Locate the cell with the specified text and output its (x, y) center coordinate. 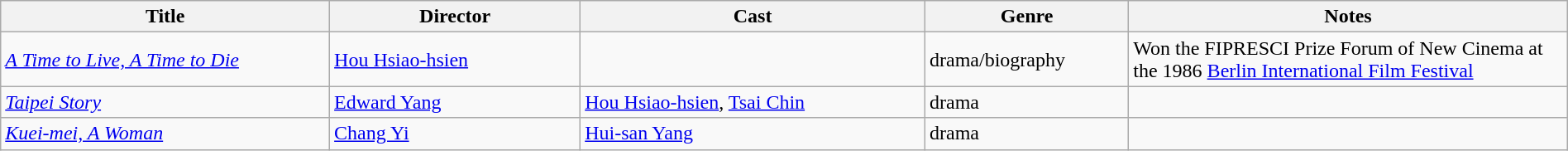
Hou Hsiao-hsien (455, 60)
Chang Yi (455, 134)
Edward Yang (455, 102)
Cast (753, 17)
drama/biography (1026, 60)
Genre (1026, 17)
Kuei-mei, A Woman (165, 134)
Notes (1348, 17)
Hou Hsiao-hsien, Tsai Chin (753, 102)
Won the FIPRESCI Prize Forum of New Cinema at the 1986 Berlin International Film Festival (1348, 60)
Taipei Story (165, 102)
Hui-san Yang (753, 134)
Director (455, 17)
A Time to Live, A Time to Die (165, 60)
Title (165, 17)
